Return (x, y) of the center of cell containing provided text 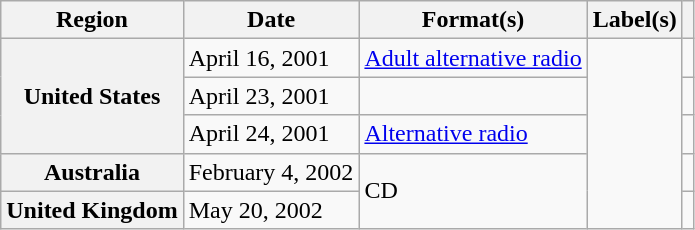
Australia (92, 172)
Format(s) (473, 20)
May 20, 2002 (271, 210)
CD (473, 191)
Region (92, 20)
Date (271, 20)
April 24, 2001 (271, 134)
February 4, 2002 (271, 172)
United States (92, 96)
Label(s) (634, 20)
April 16, 2001 (271, 58)
Alternative radio (473, 134)
United Kingdom (92, 210)
Adult alternative radio (473, 58)
April 23, 2001 (271, 96)
